For the text-containing cell, return its midpoint in [x, y] coordinate format. 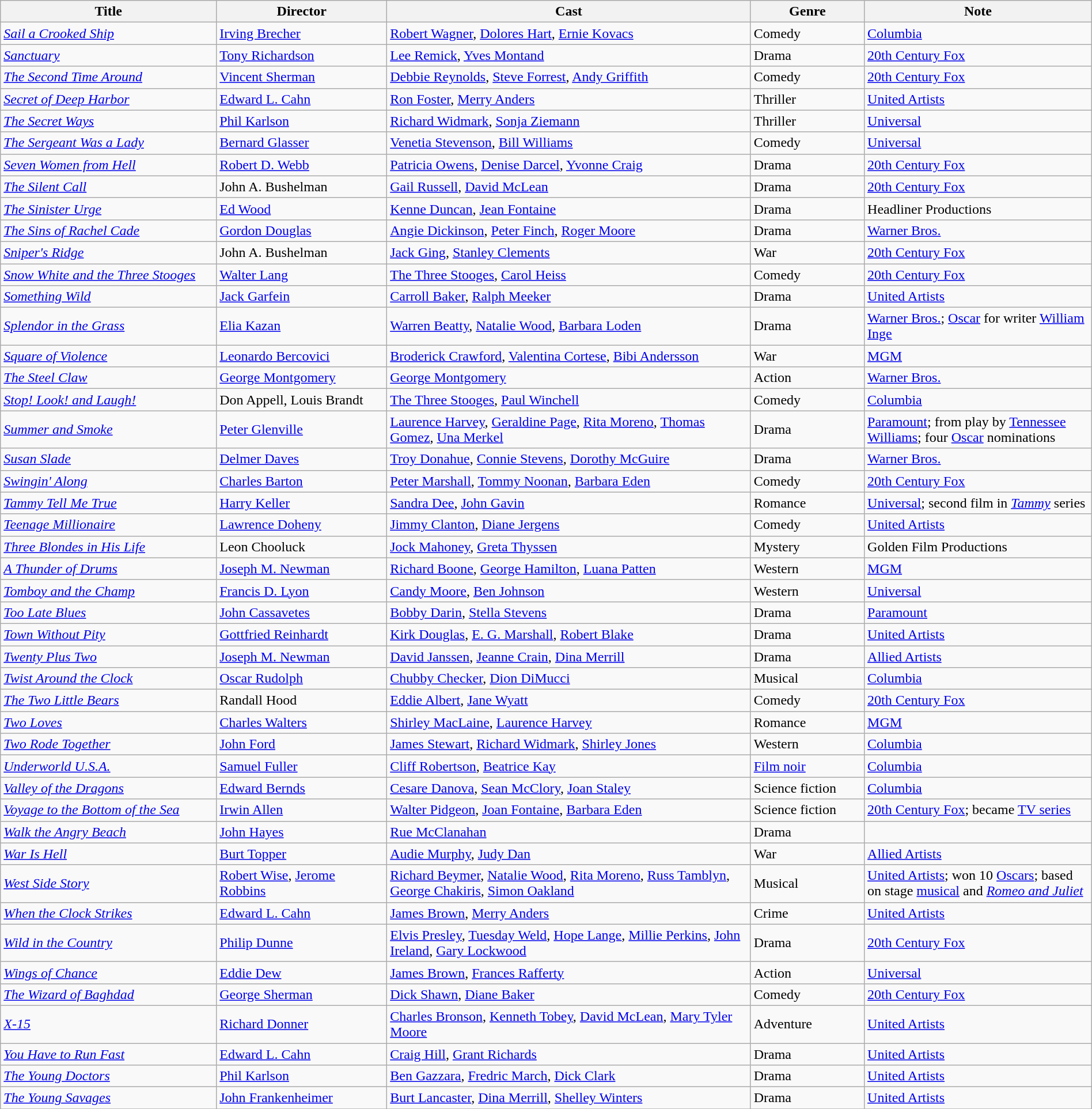
Cliff Robertson, Beatrice Kay [569, 766]
Tony Richardson [302, 55]
Paramount [978, 612]
Robert Wagner, Dolores Hart, Ernie Kovacs [569, 33]
Burt Topper [302, 854]
Walter Lang [302, 275]
Chubby Checker, Dion DiMucci [569, 679]
Elvis Presley, Tuesday Weld, Hope Lange, Millie Perkins, John Ireland, Gary Lockwood [569, 943]
Rue McClanahan [569, 832]
Candy Moore, Ben Johnson [569, 591]
The Two Little Bears [108, 701]
X-15 [108, 1024]
Don Appell, Louis Brandt [302, 400]
War Is Hell [108, 854]
Kirk Douglas, E. G. Marshall, Robert Blake [569, 634]
Debbie Reynolds, Steve Forrest, Andy Griffith [569, 77]
Audie Murphy, Judy Dan [569, 854]
John Ford [302, 744]
Stop! Look! and Laugh! [108, 400]
Harry Keller [302, 503]
Ed Wood [302, 209]
Kenne Duncan, Jean Fontaine [569, 209]
Adventure [807, 1024]
The Sins of Rachel Cade [108, 230]
Leonardo Bercovici [302, 356]
West Side Story [108, 884]
Walter Pidgeon, Joan Fontaine, Barbara Eden [569, 810]
Samuel Fuller [302, 766]
Gail Russell, David McLean [569, 187]
James Brown, Frances Rafferty [569, 972]
Peter Marshall, Tommy Noonan, Barbara Eden [569, 481]
Carroll Baker, Ralph Meeker [569, 297]
Snow White and the Three Stooges [108, 275]
Warner Bros.; Oscar for writer William Inge [978, 326]
Twist Around the Clock [108, 679]
Universal; second film in Tammy series [978, 503]
Jack Garfein [302, 297]
The Sinister Urge [108, 209]
Robert Wise, Jerome Robbins [302, 884]
John Hayes [302, 832]
Twenty Plus Two [108, 656]
Seven Women from Hell [108, 165]
United Artists; won 10 Oscars; based on stage musical and Romeo and Juliet [978, 884]
Tammy Tell Me True [108, 503]
Francis D. Lyon [302, 591]
Susan Slade [108, 459]
Tomboy and the Champ [108, 591]
The Steel Claw [108, 378]
Golden Film Productions [978, 547]
20th Century Fox; became TV series [978, 810]
The Sergeant Was a Lady [108, 143]
Gottfried Reinhardt [302, 634]
Charles Barton [302, 481]
You Have to Run Fast [108, 1054]
Mystery [807, 547]
Voyage to the Bottom of the Sea [108, 810]
Title [108, 12]
Shirley MacLaine, Laurence Harvey [569, 722]
The Three Stooges, Paul Winchell [569, 400]
Wild in the Country [108, 943]
Richard Widmark, Sonja Ziemann [569, 121]
Eddie Dew [302, 972]
George Sherman [302, 994]
Sail a Crooked Ship [108, 33]
Charles Walters [302, 722]
Wings of Chance [108, 972]
Walk the Angry Beach [108, 832]
Ron Foster, Merry Anders [569, 99]
Jimmy Clanton, Diane Jergens [569, 525]
Director [302, 12]
John Frankenheimer [302, 1098]
Irwin Allen [302, 810]
Burt Lancaster, Dina Merrill, Shelley Winters [569, 1098]
When the Clock Strikes [108, 913]
Three Blondes in His Life [108, 547]
Square of Violence [108, 356]
Randall Hood [302, 701]
The Secret Ways [108, 121]
Laurence Harvey, Geraldine Page, Rita Moreno, Thomas Gomez, Una Merkel [569, 430]
Summer and Smoke [108, 430]
A Thunder of Drums [108, 569]
Swingin' Along [108, 481]
Something Wild [108, 297]
John Cassavetes [302, 612]
Sanctuary [108, 55]
Dick Shawn, Diane Baker [569, 994]
Cesare Danova, Sean McClory, Joan Staley [569, 788]
Oscar Rudolph [302, 679]
Angie Dickinson, Peter Finch, Roger Moore [569, 230]
The Young Savages [108, 1098]
Lee Remick, Yves Montand [569, 55]
Ben Gazzara, Fredric March, Dick Clark [569, 1076]
Valley of the Dragons [108, 788]
Peter Glenville [302, 430]
Elia Kazan [302, 326]
Richard Donner [302, 1024]
The Young Doctors [108, 1076]
Vincent Sherman [302, 77]
The Three Stooges, Carol Heiss [569, 275]
Sandra Dee, John Gavin [569, 503]
Broderick Crawford, Valentina Cortese, Bibi Andersson [569, 356]
Delmer Daves [302, 459]
Eddie Albert, Jane Wyatt [569, 701]
Sniper's Ridge [108, 252]
Crime [807, 913]
Gordon Douglas [302, 230]
Cast [569, 12]
Film noir [807, 766]
Leon Chooluck [302, 547]
Craig Hill, Grant Richards [569, 1054]
The Silent Call [108, 187]
Headliner Productions [978, 209]
Patricia Owens, Denise Darcel, Yvonne Craig [569, 165]
Bernard Glasser [302, 143]
Irving Brecher [302, 33]
Too Late Blues [108, 612]
The Wizard of Baghdad [108, 994]
Secret of Deep Harbor [108, 99]
David Janssen, Jeanne Crain, Dina Merrill [569, 656]
Charles Bronson, Kenneth Tobey, David McLean, Mary Tyler Moore [569, 1024]
James Stewart, Richard Widmark, Shirley Jones [569, 744]
Two Loves [108, 722]
Jack Ging, Stanley Clements [569, 252]
Underworld U.S.A. [108, 766]
Richard Boone, George Hamilton, Luana Patten [569, 569]
Splendor in the Grass [108, 326]
Teenage Millionaire [108, 525]
Genre [807, 12]
Warren Beatty, Natalie Wood, Barbara Loden [569, 326]
Bobby Darin, Stella Stevens [569, 612]
Edward Bernds [302, 788]
Robert D. Webb [302, 165]
Troy Donahue, Connie Stevens, Dorothy McGuire [569, 459]
Venetia Stevenson, Bill Williams [569, 143]
Jock Mahoney, Greta Thyssen [569, 547]
Richard Beymer, Natalie Wood, Rita Moreno, Russ Tamblyn, George Chakiris, Simon Oakland [569, 884]
Lawrence Doheny [302, 525]
Note [978, 12]
The Second Time Around [108, 77]
Paramount; from play by Tennessee Williams; four Oscar nominations [978, 430]
Town Without Pity [108, 634]
James Brown, Merry Anders [569, 913]
Two Rode Together [108, 744]
Philip Dunne [302, 943]
